Return (x, y) of the center of cell containing provided text 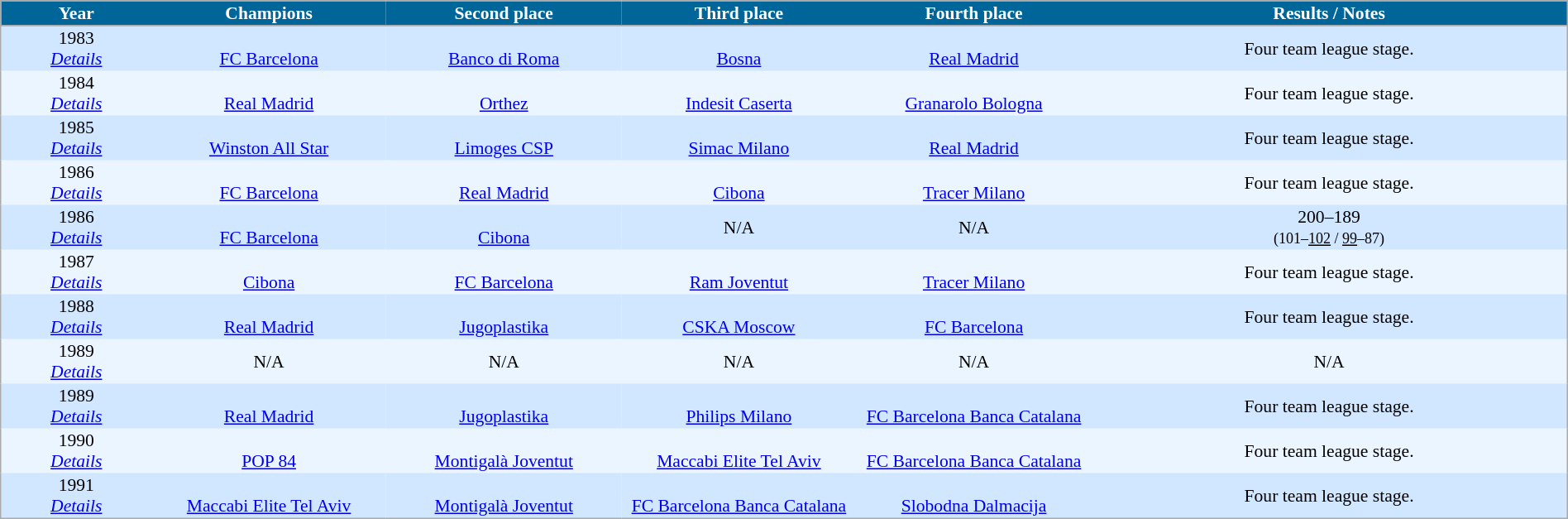
Ram Joventut (739, 272)
Second place (504, 13)
200–189(101–102 / 99–87) (1330, 228)
1991Details (76, 497)
1985Details (76, 138)
Bosna (739, 48)
Granarolo Bologna (973, 94)
Banco di Roma (504, 48)
1987Details (76, 272)
Philips Milano (739, 406)
Simac Milano (739, 138)
POP 84 (269, 451)
1984Details (76, 94)
Slobodna Dalmacija (973, 497)
Indesit Caserta (739, 94)
Limoges CSP (504, 138)
Winston All Star (269, 138)
Year (76, 13)
1988Details (76, 317)
1983Details (76, 48)
Fourth place (973, 13)
1990Details (76, 451)
Orthez (504, 94)
CSKA Moscow (739, 317)
Third place (739, 13)
Results / Notes (1330, 13)
Champions (269, 13)
